Identify which cell holds the provided text, then report its [X, Y] central coordinate. 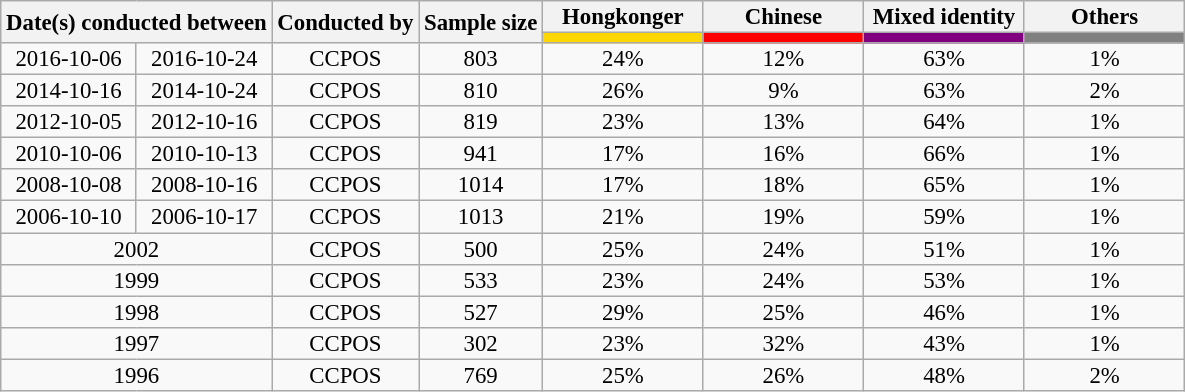
19% [784, 217]
12% [784, 59]
64% [944, 122]
1013 [481, 217]
302 [481, 343]
2016-10-06 [69, 59]
2010-10-06 [69, 154]
2014-10-16 [69, 91]
59% [944, 217]
Sample size [481, 22]
2012-10-05 [69, 122]
21% [624, 217]
Chinese [784, 17]
2012-10-16 [204, 122]
65% [944, 186]
769 [481, 375]
941 [481, 154]
2008-10-16 [204, 186]
Mixed identity [944, 17]
18% [784, 186]
16% [784, 154]
Others [1104, 17]
527 [481, 312]
32% [784, 343]
48% [944, 375]
1997 [136, 343]
Hongkonger [624, 17]
1014 [481, 186]
500 [481, 249]
1998 [136, 312]
2016-10-24 [204, 59]
2006-10-10 [69, 217]
51% [944, 249]
803 [481, 59]
2006-10-17 [204, 217]
1996 [136, 375]
533 [481, 280]
2002 [136, 249]
2008-10-08 [69, 186]
66% [944, 154]
2014-10-24 [204, 91]
2010-10-13 [204, 154]
Conducted by [346, 22]
Date(s) conducted between [136, 22]
13% [784, 122]
53% [944, 280]
43% [944, 343]
810 [481, 91]
46% [944, 312]
1999 [136, 280]
29% [624, 312]
819 [481, 122]
9% [784, 91]
